For the text-containing cell, return its midpoint in [X, Y] coordinate format. 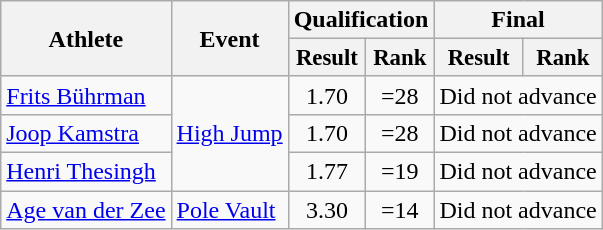
1.77 [327, 172]
=14 [400, 210]
Athlete [86, 39]
Pole Vault [230, 210]
Frits Bührman [86, 95]
Final [518, 20]
High Jump [230, 133]
3.30 [327, 210]
Henri Thesingh [86, 172]
Joop Kamstra [86, 133]
=19 [400, 172]
Event [230, 39]
Age van der Zee [86, 210]
Qualification [361, 20]
